Search for the cell housing the specified text and yield its (x, y) center coordinate. 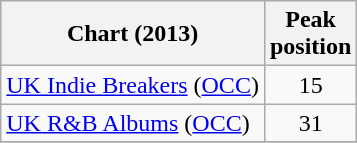
Chart (2013) (133, 34)
UK R&B Albums (OCC) (133, 123)
15 (310, 85)
31 (310, 123)
UK Indie Breakers (OCC) (133, 85)
Peakposition (310, 34)
